Pinpoint the cell where the given text exists, returning its (X, Y) midpoint coordinate. 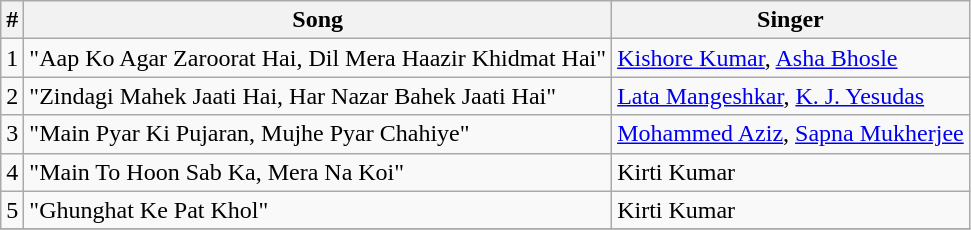
3 (12, 134)
4 (12, 172)
5 (12, 210)
"Main To Hoon Sab Ka, Mera Na Koi" (318, 172)
1 (12, 58)
"Zindagi Mahek Jaati Hai, Har Nazar Bahek Jaati Hai" (318, 96)
"Main Pyar Ki Pujaran, Mujhe Pyar Chahiye" (318, 134)
Mohammed Aziz, Sapna Mukherjee (791, 134)
Kishore Kumar, Asha Bhosle (791, 58)
"Aap Ko Agar Zaroorat Hai, Dil Mera Haazir Khidmat Hai" (318, 58)
"Ghunghat Ke Pat Khol" (318, 210)
2 (12, 96)
Singer (791, 20)
# (12, 20)
Lata Mangeshkar, K. J. Yesudas (791, 96)
Song (318, 20)
